Scan for the cell matching the given text and deliver its [x, y] coordinate at center. 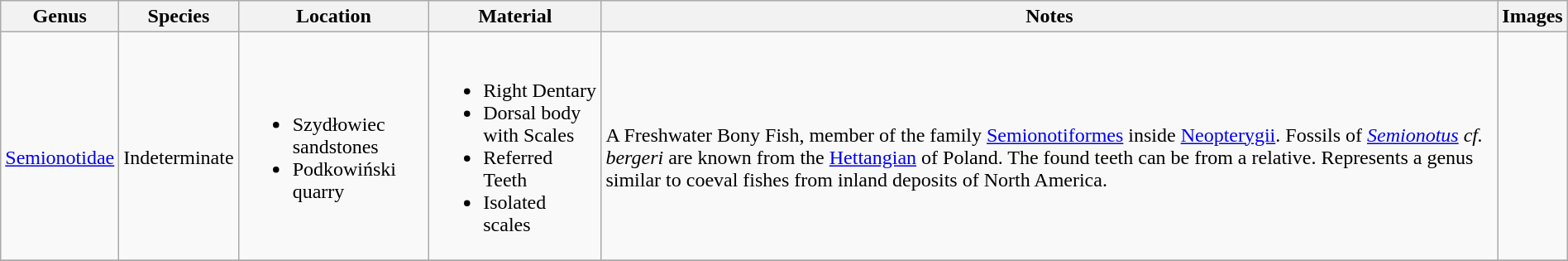
Genus [60, 17]
Species [179, 17]
Material [515, 17]
Notes [1049, 17]
Indeterminate [179, 146]
Images [1532, 17]
Right DentaryDorsal body with ScalesReferred TeethIsolated scales [515, 146]
Semionotidae [60, 146]
Location [334, 17]
Szydłowiec sandstonesPodkowiński quarry [334, 146]
